For the text-containing cell, return its midpoint in (x, y) coordinate format. 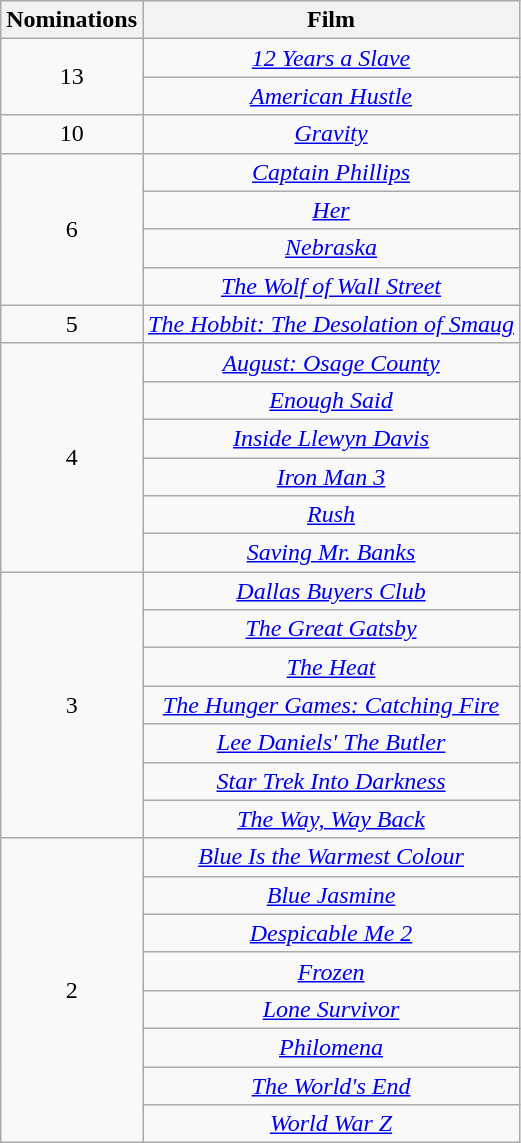
3 (72, 705)
Star Trek Into Darkness (330, 781)
Gravity (330, 134)
August: Osage County (330, 362)
Iron Man 3 (330, 477)
The Way, Way Back (330, 819)
The Wolf of Wall Street (330, 286)
Captain Phillips (330, 172)
Lone Survivor (330, 1009)
The Heat (330, 667)
Frozen (330, 971)
Philomena (330, 1047)
The World's End (330, 1085)
Inside Llewyn Davis (330, 438)
12 Years a Slave (330, 58)
The Great Gatsby (330, 629)
13 (72, 77)
Dallas Buyers Club (330, 591)
4 (72, 457)
Her (330, 210)
6 (72, 229)
American Hustle (330, 96)
2 (72, 990)
The Hunger Games: Catching Fire (330, 705)
5 (72, 324)
Blue Is the Warmest Colour (330, 857)
Rush (330, 515)
Blue Jasmine (330, 895)
Despicable Me 2 (330, 933)
Lee Daniels' The Butler (330, 743)
10 (72, 134)
World War Z (330, 1124)
Nebraska (330, 248)
Enough Said (330, 400)
Saving Mr. Banks (330, 553)
Film (330, 20)
The Hobbit: The Desolation of Smaug (330, 324)
Nominations (72, 20)
